Determine the (x, y) coordinate at the center of the cell enclosing the given text.  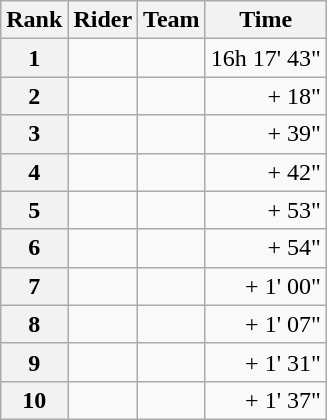
8 (34, 324)
+ 53" (266, 210)
16h 17' 43" (266, 58)
2 (34, 96)
+ 1' 00" (266, 286)
4 (34, 172)
Team (172, 20)
+ 39" (266, 134)
+ 1' 37" (266, 400)
+ 42" (266, 172)
Time (266, 20)
Rank (34, 20)
5 (34, 210)
+ 1' 07" (266, 324)
+ 54" (266, 248)
+ 18" (266, 96)
6 (34, 248)
10 (34, 400)
1 (34, 58)
7 (34, 286)
3 (34, 134)
Rider (103, 20)
9 (34, 362)
+ 1' 31" (266, 362)
